Detect which cell encompasses the target text, then output its [x, y] center coordinate. 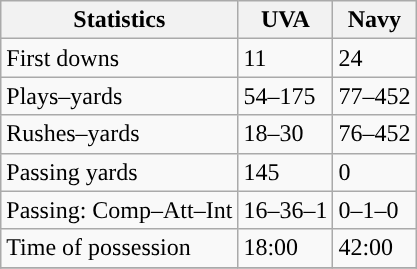
Time of possession [120, 248]
77–452 [374, 96]
Passing: Comp–Att–Int [120, 210]
16–36–1 [286, 210]
76–452 [374, 134]
18–30 [286, 134]
145 [286, 172]
24 [374, 58]
Statistics [120, 20]
11 [286, 58]
54–175 [286, 96]
UVA [286, 20]
Rushes–yards [120, 134]
Plays–yards [120, 96]
Navy [374, 20]
42:00 [374, 248]
0 [374, 172]
Passing yards [120, 172]
18:00 [286, 248]
First downs [120, 58]
0–1–0 [374, 210]
